Identify which cell holds the provided text, then report its [X, Y] central coordinate. 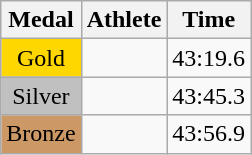
Gold [41, 58]
43:56.9 [209, 134]
Time [209, 20]
Bronze [41, 134]
Athlete [124, 20]
Medal [41, 20]
43:45.3 [209, 96]
43:19.6 [209, 58]
Silver [41, 96]
